Detect which cell encompasses the target text, then output its (x, y) center coordinate. 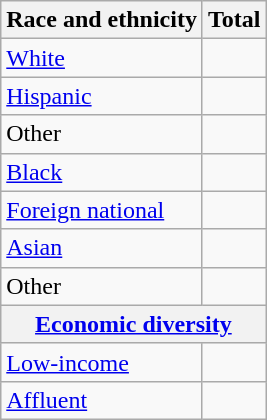
White (102, 58)
Affluent (102, 400)
Economic diversity (134, 324)
Total (234, 20)
Hispanic (102, 96)
Low-income (102, 362)
Asian (102, 248)
Black (102, 172)
Foreign national (102, 210)
Race and ethnicity (102, 20)
